Pinpoint the cell where the given text exists, returning its [x, y] midpoint coordinate. 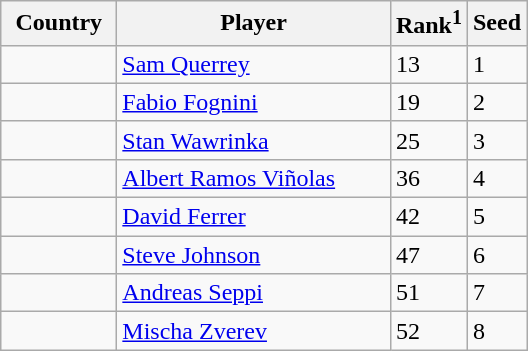
Sam Querrey [254, 64]
Stan Wawrinka [254, 140]
Country [59, 24]
51 [428, 293]
52 [428, 331]
42 [428, 217]
David Ferrer [254, 217]
7 [496, 293]
3 [496, 140]
Mischa Zverev [254, 331]
Seed [496, 24]
Rank1 [428, 24]
36 [428, 178]
19 [428, 102]
4 [496, 178]
6 [496, 255]
13 [428, 64]
25 [428, 140]
Andreas Seppi [254, 293]
8 [496, 331]
5 [496, 217]
Player [254, 24]
Albert Ramos Viñolas [254, 178]
Steve Johnson [254, 255]
Fabio Fognini [254, 102]
1 [496, 64]
2 [496, 102]
47 [428, 255]
